Find where the given text appears and provide that cell's center as (x, y) coordinate. 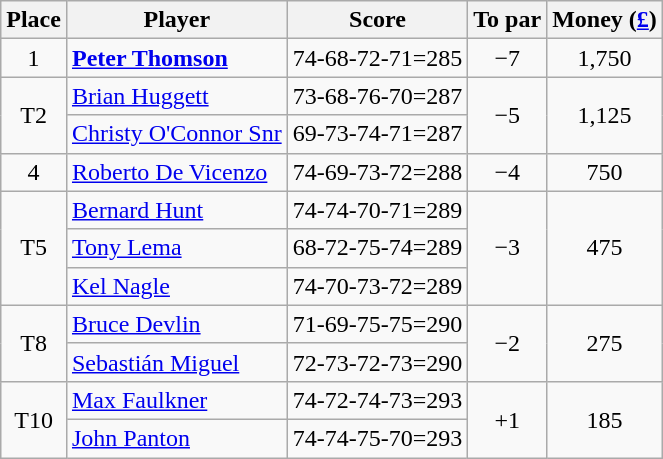
Max Faulkner (176, 400)
71-69-75-75=290 (378, 324)
73-68-76-70=287 (378, 96)
Bernard Hunt (176, 210)
475 (605, 248)
74-72-74-73=293 (378, 400)
74-74-75-70=293 (378, 438)
4 (34, 172)
−5 (508, 115)
74-74-70-71=289 (378, 210)
Bruce Devlin (176, 324)
Peter Thomson (176, 58)
Score (378, 20)
T8 (34, 343)
275 (605, 343)
Player (176, 20)
Brian Huggett (176, 96)
72-73-72-73=290 (378, 362)
T5 (34, 248)
Place (34, 20)
Christy O'Connor Snr (176, 134)
74-69-73-72=288 (378, 172)
Kel Nagle (176, 286)
1 (34, 58)
−3 (508, 248)
T10 (34, 419)
Roberto De Vicenzo (176, 172)
Money (£) (605, 20)
−7 (508, 58)
John Panton (176, 438)
To par (508, 20)
−2 (508, 343)
69-73-74-71=287 (378, 134)
185 (605, 419)
+1 (508, 419)
74-68-72-71=285 (378, 58)
−4 (508, 172)
1,750 (605, 58)
750 (605, 172)
1,125 (605, 115)
Sebastián Miguel (176, 362)
Tony Lema (176, 248)
74-70-73-72=289 (378, 286)
68-72-75-74=289 (378, 248)
T2 (34, 115)
